Detect which cell encompasses the target text, then output its [x, y] center coordinate. 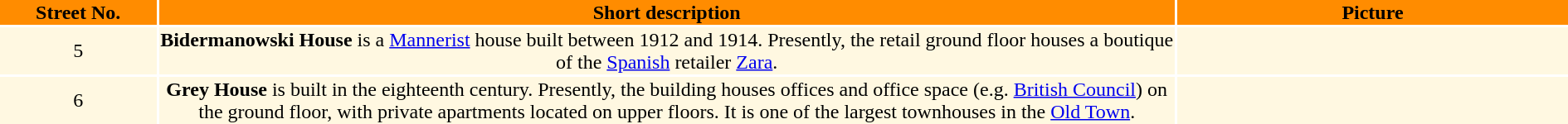
Short description [667, 12]
Picture [1372, 12]
6 [78, 101]
5 [78, 51]
Street No. [78, 12]
